Scan for the cell matching the given text and deliver its [x, y] coordinate at center. 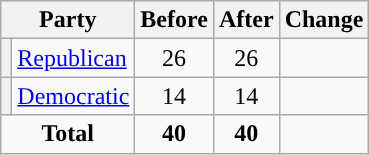
Party [68, 20]
Total [68, 134]
Republican [74, 58]
After [246, 20]
Change [324, 20]
Before [174, 20]
Democratic [74, 96]
